From the cell containing the given text, extract its center point as (x, y) coordinate. 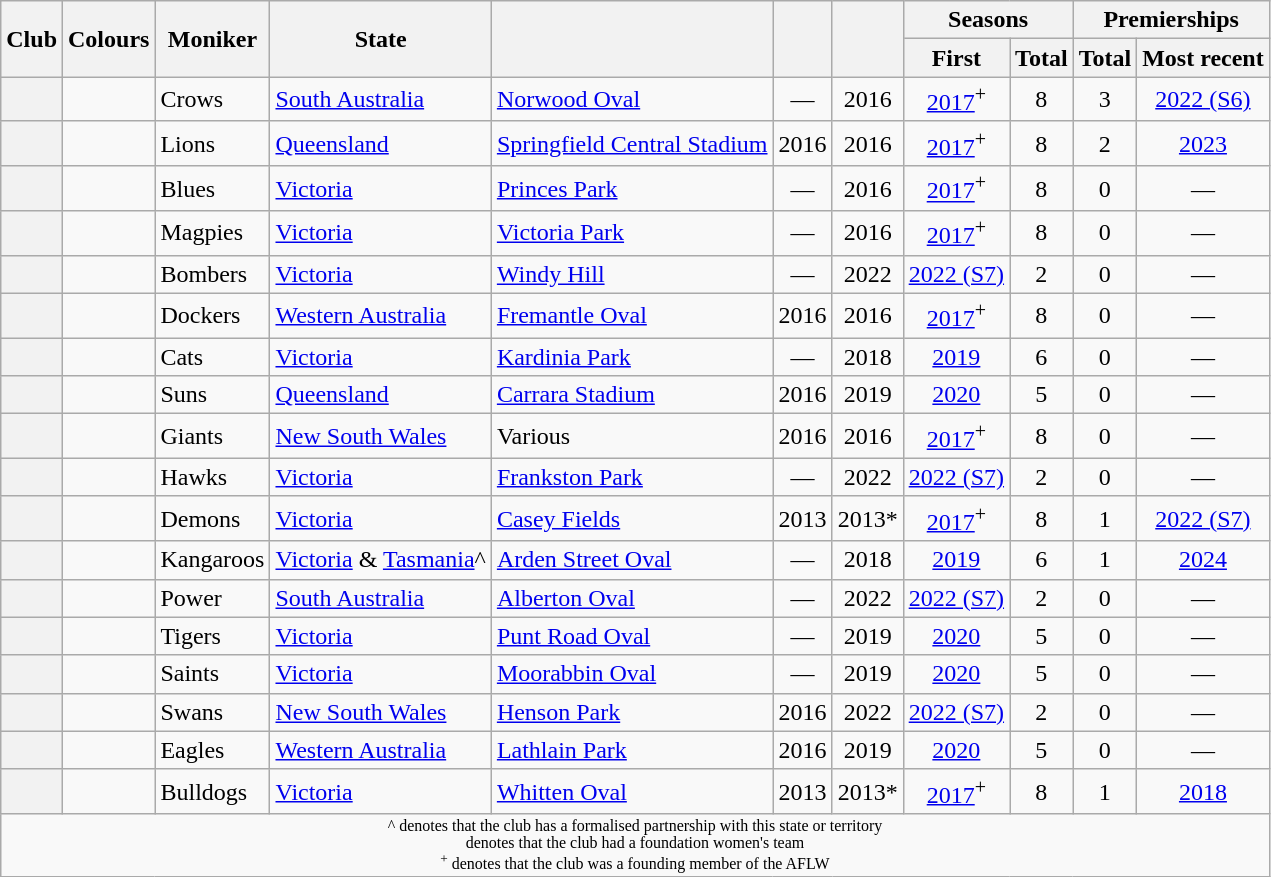
Moorabbin Oval (632, 674)
Saints (212, 674)
Whitten Oval (632, 792)
Windy Hill (632, 274)
Lions (212, 144)
Premierships (1171, 20)
Colours (109, 39)
Norwood Oval (632, 100)
Victoria Park (632, 234)
Moniker (212, 39)
2023 (1204, 144)
Most recent (1204, 58)
2024 (1204, 560)
Fremantle Oval (632, 316)
Suns (212, 395)
Club (32, 39)
Blues (212, 188)
Henson Park (632, 712)
3 (1105, 100)
Frankston Park (632, 477)
Bombers (212, 274)
Casey Fields (632, 518)
Springfield Central Stadium (632, 144)
2022 (S6) (1204, 100)
Tigers (212, 636)
Kardinia Park (632, 357)
Lathlain Park (632, 750)
Hawks (212, 477)
Alberton Oval (632, 598)
Seasons (988, 20)
Bulldogs (212, 792)
Kangaroos (212, 560)
Crows (212, 100)
Punt Road Oval (632, 636)
Demons (212, 518)
Eagles (212, 750)
State (380, 39)
Giants (212, 436)
Power (212, 598)
Dockers (212, 316)
Swans (212, 712)
Various (632, 436)
Arden Street Oval (632, 560)
Magpies (212, 234)
Cats (212, 357)
Princes Park (632, 188)
Victoria & Tasmania^ (380, 560)
Carrara Stadium (632, 395)
First (956, 58)
